Locate the cell with the specified text and output its [X, Y] center coordinate. 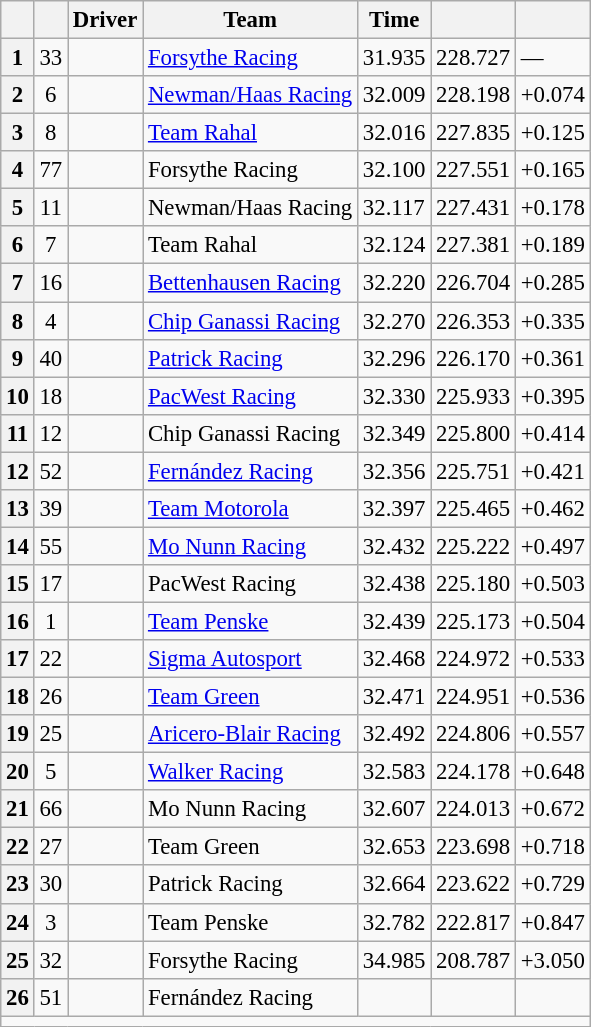
32.124 [394, 245]
+0.847 [552, 922]
226.170 [474, 358]
+0.497 [552, 546]
Sigma Autosport [250, 659]
+0.718 [552, 847]
32.583 [394, 772]
21 [18, 809]
32.009 [394, 95]
27 [50, 847]
2 [18, 95]
+0.536 [552, 697]
223.622 [474, 885]
223.698 [474, 847]
+3.050 [552, 960]
226.704 [474, 283]
32.607 [394, 809]
+0.361 [552, 358]
33 [50, 58]
224.013 [474, 809]
19 [18, 734]
+0.335 [552, 321]
+0.421 [552, 471]
40 [50, 358]
224.951 [474, 697]
227.835 [474, 133]
51 [50, 997]
225.751 [474, 471]
32.016 [394, 133]
32.471 [394, 697]
32.438 [394, 584]
+0.125 [552, 133]
32.468 [394, 659]
+0.504 [552, 621]
34.985 [394, 960]
227.381 [474, 245]
32.356 [394, 471]
228.727 [474, 58]
32 [50, 960]
32.296 [394, 358]
+0.074 [552, 95]
66 [50, 809]
225.222 [474, 546]
32.117 [394, 208]
225.800 [474, 433]
9 [18, 358]
Driver [106, 20]
77 [50, 170]
227.551 [474, 170]
32.664 [394, 885]
+0.672 [552, 809]
20 [18, 772]
224.178 [474, 772]
10 [18, 396]
225.933 [474, 396]
32.330 [394, 396]
Walker Racing [250, 772]
226.353 [474, 321]
32.349 [394, 433]
32.270 [394, 321]
Team [250, 20]
15 [18, 584]
228.198 [474, 95]
24 [18, 922]
224.806 [474, 734]
Aricero-Blair Racing [250, 734]
227.431 [474, 208]
225.465 [474, 509]
32.100 [394, 170]
Team Motorola [250, 509]
32.492 [394, 734]
31.935 [394, 58]
+0.533 [552, 659]
55 [50, 546]
32.653 [394, 847]
32.220 [394, 283]
32.782 [394, 922]
208.787 [474, 960]
+0.503 [552, 584]
32.432 [394, 546]
225.180 [474, 584]
+0.285 [552, 283]
+0.414 [552, 433]
222.817 [474, 922]
+0.395 [552, 396]
224.972 [474, 659]
+0.648 [552, 772]
14 [18, 546]
225.173 [474, 621]
+0.462 [552, 509]
+0.189 [552, 245]
+0.178 [552, 208]
+0.729 [552, 885]
30 [50, 885]
13 [18, 509]
+0.165 [552, 170]
Time [394, 20]
32.439 [394, 621]
+0.557 [552, 734]
23 [18, 885]
32.397 [394, 509]
52 [50, 471]
Bettenhausen Racing [250, 283]
39 [50, 509]
— [552, 58]
